Capture the cell that displays the provided text and extract its [x, y] central coordinate. 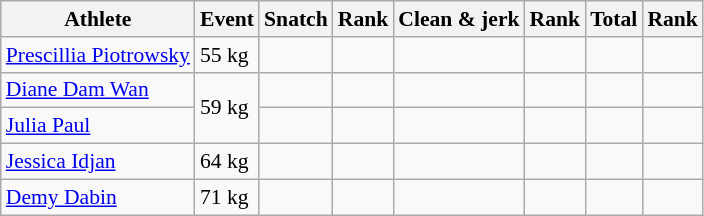
Demy Dabin [98, 197]
Total [614, 19]
Julia Paul [98, 126]
59 kg [227, 108]
Diane Dam Wan [98, 90]
71 kg [227, 197]
Clean & jerk [458, 19]
55 kg [227, 55]
Event [227, 19]
Prescillia Piotrowsky [98, 55]
Snatch [296, 19]
Jessica Idjan [98, 162]
Athlete [98, 19]
64 kg [227, 162]
